Scan for the cell matching the given text and deliver its [x, y] coordinate at center. 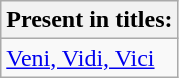
Present in titles: [90, 20]
Veni, Vidi, Vici [90, 58]
